Identify which cell holds the provided text, then report its [X, Y] central coordinate. 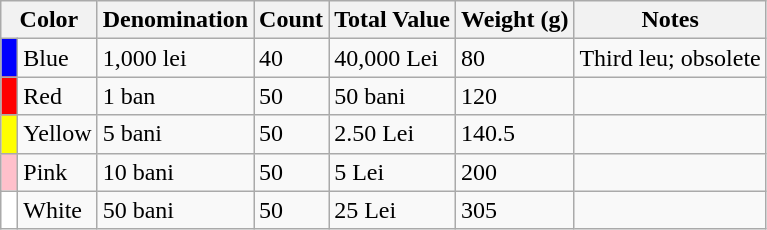
Pink [58, 172]
Blue [58, 58]
Red [58, 96]
Yellow [58, 134]
5 Lei [392, 172]
25 Lei [392, 210]
Denomination [175, 20]
1,000 lei [175, 58]
40 [292, 58]
80 [515, 58]
Total Value [392, 20]
Third leu; obsolete [670, 58]
40,000 Lei [392, 58]
200 [515, 172]
Notes [670, 20]
5 bani [175, 134]
White [58, 210]
Color [49, 20]
120 [515, 96]
2.50 Lei [392, 134]
Count [292, 20]
1 ban [175, 96]
305 [515, 210]
140.5 [515, 134]
Weight (g) [515, 20]
10 bani [175, 172]
